Identify which cell holds the provided text, then report its [X, Y] central coordinate. 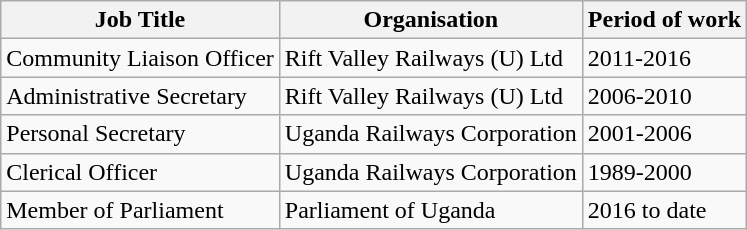
Period of work [664, 20]
2016 to date [664, 210]
Member of Parliament [140, 210]
1989-2000 [664, 172]
Administrative Secretary [140, 96]
2001-2006 [664, 134]
Personal Secretary [140, 134]
Parliament of Uganda [430, 210]
Clerical Officer [140, 172]
Organisation [430, 20]
Community Liaison Officer [140, 58]
Job Title [140, 20]
2006-2010 [664, 96]
2011-2016 [664, 58]
